Capture the cell that displays the provided text and extract its [X, Y] central coordinate. 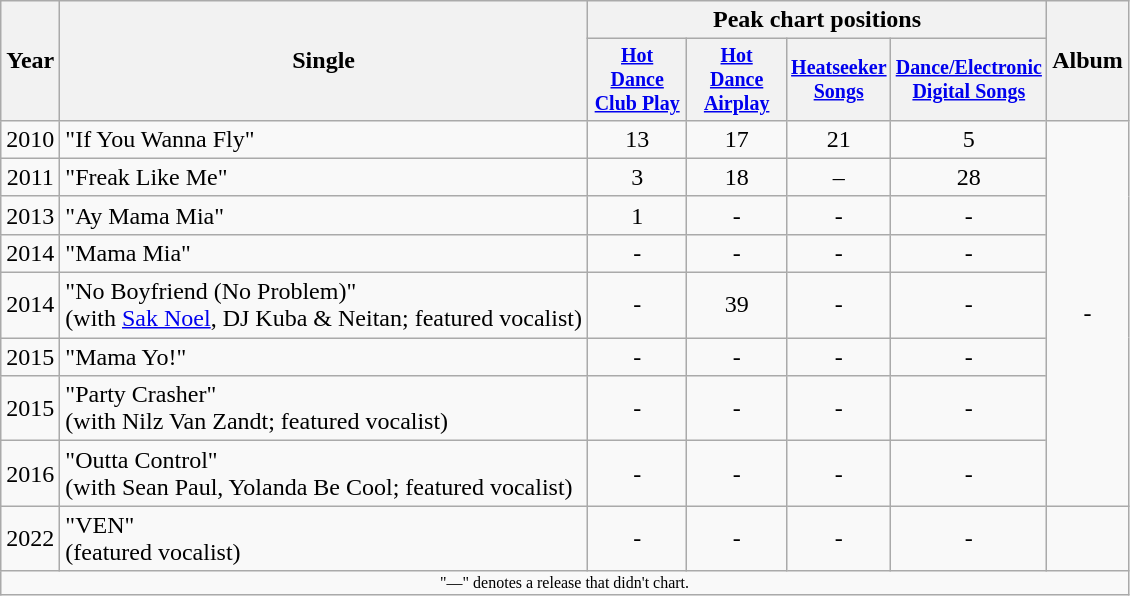
18 [736, 177]
"No Boyfriend (No Problem)" (with Sak Noel, DJ Kuba & Neitan; featured vocalist) [324, 306]
Year [30, 61]
"Ay Mama Mia" [324, 215]
Single [324, 61]
"Party Crasher" (with Nilz Van Zandt; featured vocalist) [324, 408]
Album [1088, 61]
"If You Wanna Fly" [324, 139]
Peak chart positions [816, 20]
"Outta Control" (with Sean Paul, Yolanda Be Cool; featured vocalist) [324, 474]
Hot Dance Club Play [636, 80]
1 [636, 215]
2016 [30, 474]
17 [736, 139]
Hot Dance Airplay [736, 80]
13 [636, 139]
28 [969, 177]
2011 [30, 177]
Heatseeker Songs [838, 80]
"VEN" (featured vocalist) [324, 538]
"Freak Like Me" [324, 177]
Dance/Electronic Digital Songs [969, 80]
2010 [30, 139]
– [838, 177]
"Mama Mia" [324, 253]
3 [636, 177]
5 [969, 139]
"—" denotes a release that didn't chart. [565, 583]
2022 [30, 538]
2013 [30, 215]
21 [838, 139]
39 [736, 306]
"Mama Yo!" [324, 357]
